Identify which cell holds the provided text, then report its [X, Y] central coordinate. 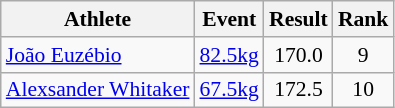
Alexsander Whitaker [98, 90]
172.5 [298, 90]
170.0 [298, 55]
Result [298, 19]
10 [364, 90]
67.5kg [228, 90]
Rank [364, 19]
Athlete [98, 19]
João Euzébio [98, 55]
Event [228, 19]
82.5kg [228, 55]
9 [364, 55]
